Return the (X, Y) coordinate for the center point of the cell that contains the specified text.  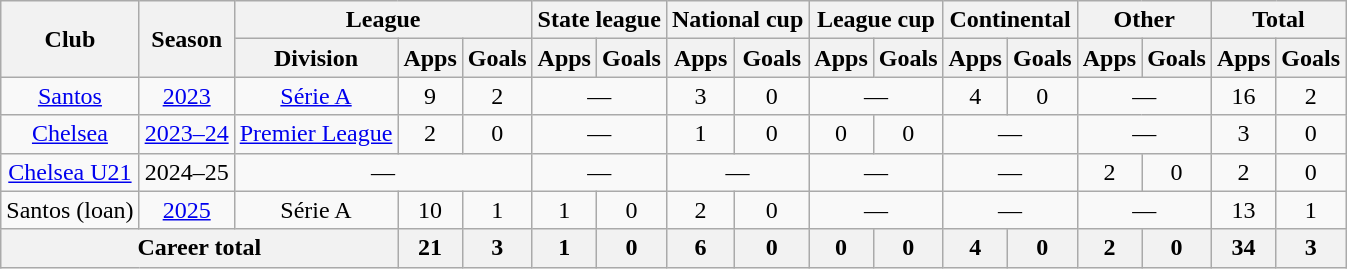
13 (1243, 210)
34 (1243, 248)
National cup (737, 20)
Club (70, 39)
2024–25 (186, 172)
2023–24 (186, 134)
9 (430, 96)
Chelsea U21 (70, 172)
League cup (876, 20)
Continental (1010, 20)
Total (1278, 20)
Other (1144, 20)
State league (599, 20)
Division (316, 58)
Santos (70, 96)
Premier League (316, 134)
Season (186, 39)
Career total (200, 248)
6 (700, 248)
10 (430, 210)
2023 (186, 96)
2025 (186, 210)
League (383, 20)
21 (430, 248)
Santos (loan) (70, 210)
16 (1243, 96)
Chelsea (70, 134)
